Scan for the cell matching the given text and deliver its (X, Y) coordinate at center. 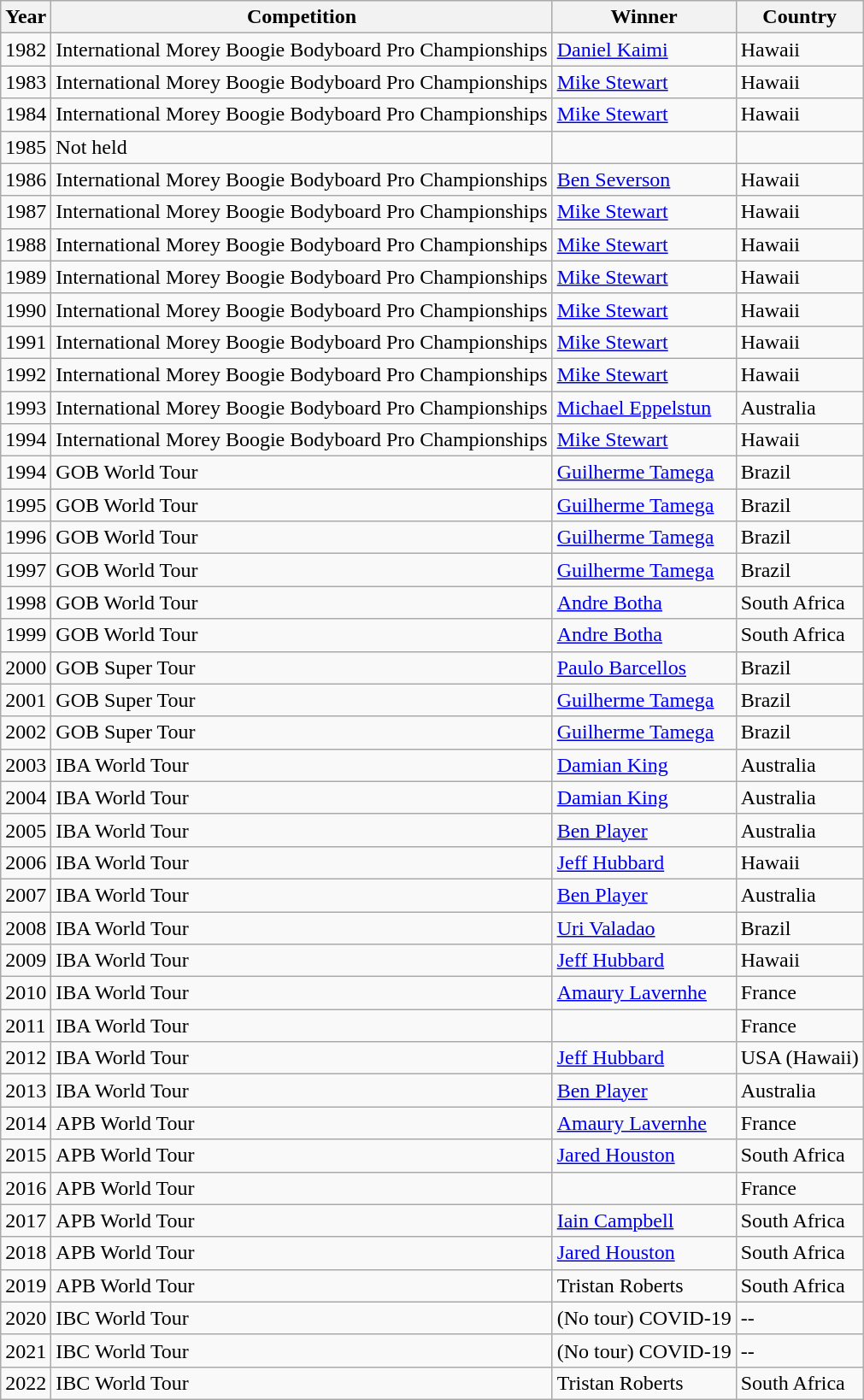
2005 (26, 830)
1992 (26, 374)
2009 (26, 961)
2000 (26, 668)
Ben Severson (644, 179)
Winner (644, 17)
2014 (26, 1123)
2019 (26, 1285)
2006 (26, 862)
2003 (26, 765)
2013 (26, 1091)
2020 (26, 1318)
2015 (26, 1156)
1986 (26, 179)
Michael Eppelstun (644, 408)
1990 (26, 309)
1991 (26, 342)
2021 (26, 1350)
2010 (26, 993)
Uri Valadao (644, 927)
1988 (26, 244)
Competition (302, 17)
1993 (26, 408)
Year (26, 17)
1997 (26, 570)
USA (Hawaii) (800, 1058)
Country (800, 17)
2008 (26, 927)
Not held (302, 147)
Paulo Barcellos (644, 668)
2007 (26, 895)
1996 (26, 538)
1989 (26, 277)
1987 (26, 212)
2016 (26, 1188)
2012 (26, 1058)
1983 (26, 82)
Daniel Kaimi (644, 50)
1984 (26, 115)
2004 (26, 797)
2001 (26, 700)
1995 (26, 505)
2022 (26, 1383)
2018 (26, 1253)
1998 (26, 603)
2011 (26, 1026)
1999 (26, 635)
1982 (26, 50)
1985 (26, 147)
2017 (26, 1221)
2002 (26, 732)
Iain Campbell (644, 1221)
